Search for the cell housing the specified text and yield its (x, y) center coordinate. 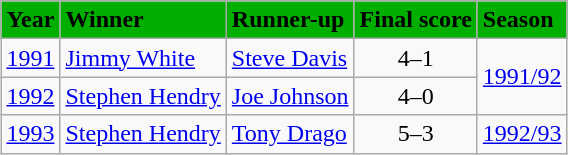
1992/93 (522, 134)
1991 (30, 58)
Winner (143, 20)
Runner-up (290, 20)
4–0 (416, 96)
Final score (416, 20)
Jimmy White (143, 58)
4–1 (416, 58)
Steve Davis (290, 58)
Year (30, 20)
Tony Drago (290, 134)
Season (522, 20)
5–3 (416, 134)
1993 (30, 134)
Joe Johnson (290, 96)
1991/92 (522, 77)
1992 (30, 96)
